Extract the (x, y) coordinate from the center of the cell holding the provided text.  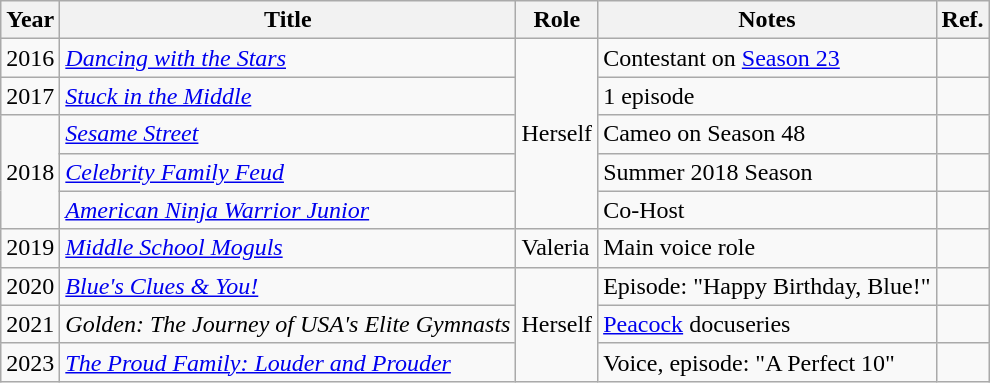
Celebrity Family Feud (288, 172)
2019 (30, 248)
2020 (30, 286)
Valeria (557, 248)
2021 (30, 324)
Year (30, 20)
Dancing with the Stars (288, 58)
American Ninja Warrior Junior (288, 210)
Title (288, 20)
Summer 2018 Season (767, 172)
Co-Host (767, 210)
Blue's Clues & You! (288, 286)
Role (557, 20)
2016 (30, 58)
2017 (30, 96)
Stuck in the Middle (288, 96)
Voice, episode: "A Perfect 10" (767, 362)
Golden: The Journey of USA's Elite Gymnasts (288, 324)
2018 (30, 172)
2023 (30, 362)
Peacock docuseries (767, 324)
The Proud Family: Louder and Prouder (288, 362)
Cameo on Season 48 (767, 134)
Contestant on Season 23 (767, 58)
Episode: "Happy Birthday, Blue!" (767, 286)
Main voice role (767, 248)
Ref. (962, 20)
1 episode (767, 96)
Sesame Street (288, 134)
Notes (767, 20)
Middle School Moguls (288, 248)
